Scan for the cell matching the given text and deliver its [x, y] coordinate at center. 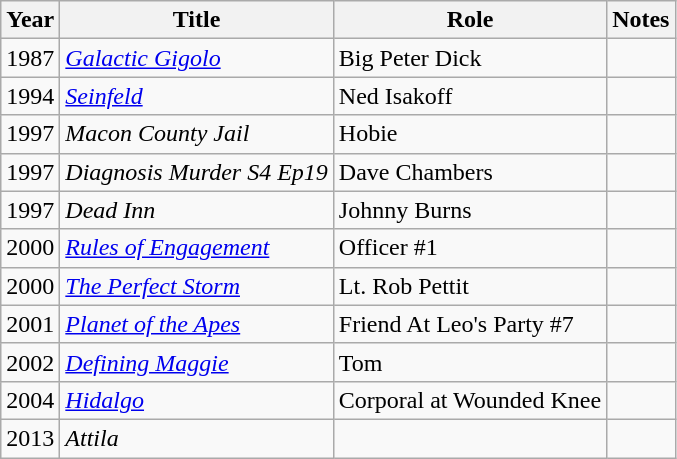
Officer #1 [470, 248]
Big Peter Dick [470, 58]
Corporal at Wounded Knee [470, 400]
Hidalgo [197, 400]
Hobie [470, 134]
2013 [30, 438]
Ned Isakoff [470, 96]
Galactic Gigolo [197, 58]
2001 [30, 324]
Year [30, 20]
Notes [641, 20]
2002 [30, 362]
Title [197, 20]
1987 [30, 58]
Seinfeld [197, 96]
Macon County Jail [197, 134]
Rules of Engagement [197, 248]
Attila [197, 438]
Lt. Rob Pettit [470, 286]
2004 [30, 400]
Diagnosis Murder S4 Ep19 [197, 172]
Dave Chambers [470, 172]
Johnny Burns [470, 210]
The Perfect Storm [197, 286]
Planet of the Apes [197, 324]
Tom [470, 362]
Friend At Leo's Party #7 [470, 324]
1994 [30, 96]
Role [470, 20]
Dead Inn [197, 210]
Defining Maggie [197, 362]
